Provide the [X, Y] coordinate of the cell's center where the given text is located.  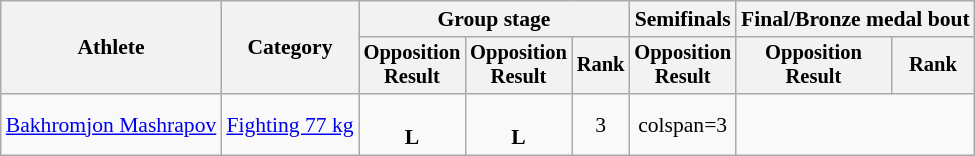
Final/Bronze medal bout [856, 19]
Athlete [112, 48]
Group stage [494, 19]
Semifinals [682, 19]
Fighting 77 kg [290, 124]
Category [290, 48]
Bakhromjon Mashrapov [112, 124]
3 [601, 124]
colspan=3 [682, 124]
